Scan for the cell matching the given text and deliver its (X, Y) coordinate at center. 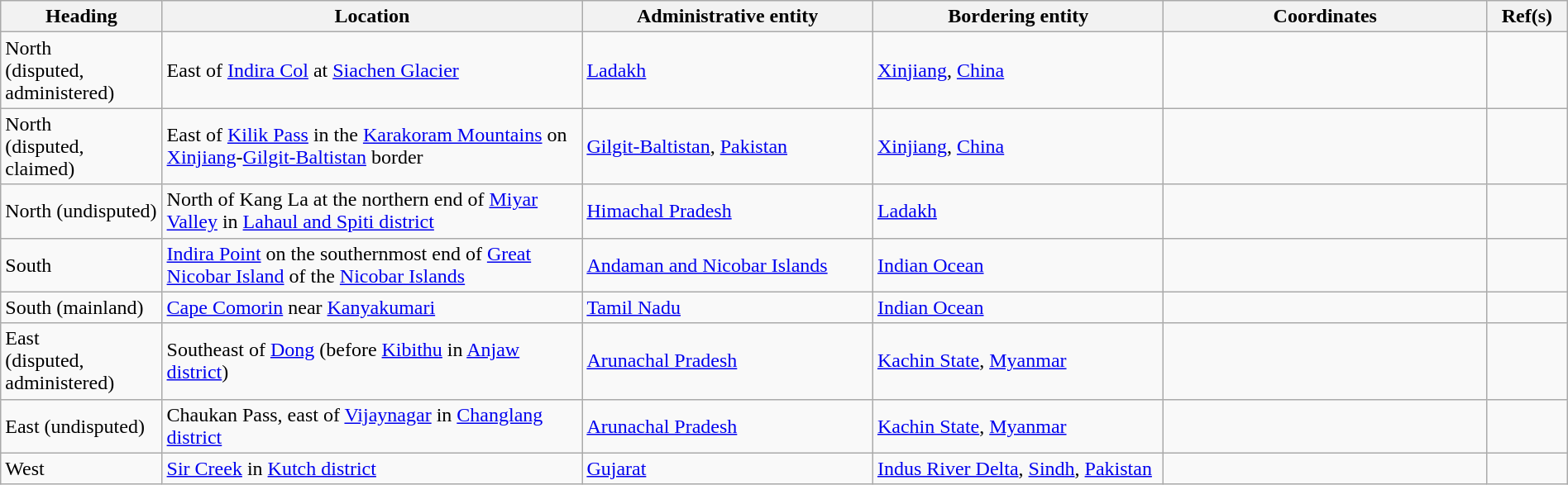
Coordinates (1325, 17)
Gujarat (728, 468)
Tamil Nadu (728, 307)
East (disputed, administered) (81, 361)
Heading (81, 17)
North (disputed, claimed) (81, 146)
Andaman and Nicobar Islands (728, 264)
Indus River Delta, Sindh, Pakistan (1018, 468)
West (81, 468)
Sir Creek in Kutch district (372, 468)
Himachal Pradesh (728, 212)
South (mainland) (81, 307)
East of Indira Col at Siachen Glacier (372, 70)
East (undisputed) (81, 426)
North of Kang La at the northern end of Miyar Valley in Lahaul and Spiti district (372, 212)
North (undisputed) (81, 212)
Ref(s) (1527, 17)
North (disputed, administered) (81, 70)
Indira Point on the southernmost end of Great Nicobar Island of the Nicobar Islands (372, 264)
Administrative entity (728, 17)
Southeast of Dong (before Kibithu in Anjaw district) (372, 361)
South (81, 264)
Bordering entity (1018, 17)
East of Kilik Pass in the Karakoram Mountains on Xinjiang-Gilgit-Baltistan border (372, 146)
Cape Comorin near Kanyakumari (372, 307)
Chaukan Pass, east of Vijaynagar in Changlang district (372, 426)
Location (372, 17)
Gilgit-Baltistan, Pakistan (728, 146)
